Find where the given text appears and provide that cell's center as [X, Y] coordinate. 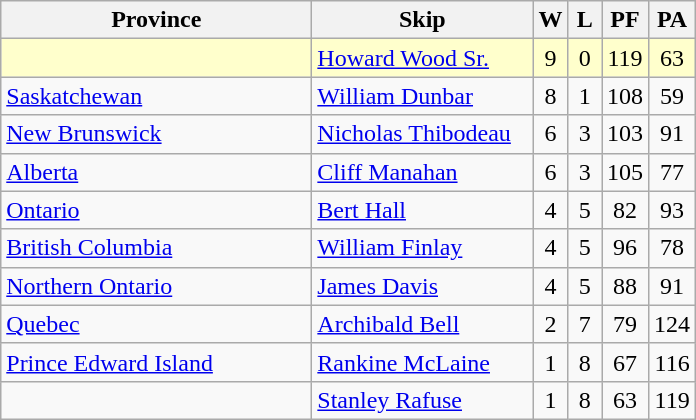
88 [626, 286]
Ontario [156, 210]
James Davis [422, 286]
William Finlay [422, 248]
Quebec [156, 324]
Rankine McLaine [422, 362]
79 [626, 324]
Stanley Rafuse [422, 400]
PF [626, 20]
Nicholas Thibodeau [422, 134]
105 [626, 172]
Province [156, 20]
PA [672, 20]
Howard Wood Sr. [422, 58]
New Brunswick [156, 134]
Cliff Manahan [422, 172]
British Columbia [156, 248]
William Dunbar [422, 96]
L [585, 20]
78 [672, 248]
103 [626, 134]
Archibald Bell [422, 324]
0 [585, 58]
Alberta [156, 172]
Bert Hall [422, 210]
93 [672, 210]
82 [626, 210]
Prince Edward Island [156, 362]
9 [550, 58]
7 [585, 324]
67 [626, 362]
Northern Ontario [156, 286]
Skip [422, 20]
2 [550, 324]
124 [672, 324]
116 [672, 362]
96 [626, 248]
59 [672, 96]
77 [672, 172]
108 [626, 96]
Saskatchewan [156, 96]
W [550, 20]
